Pinpoint the cell where the given text exists, returning its [x, y] midpoint coordinate. 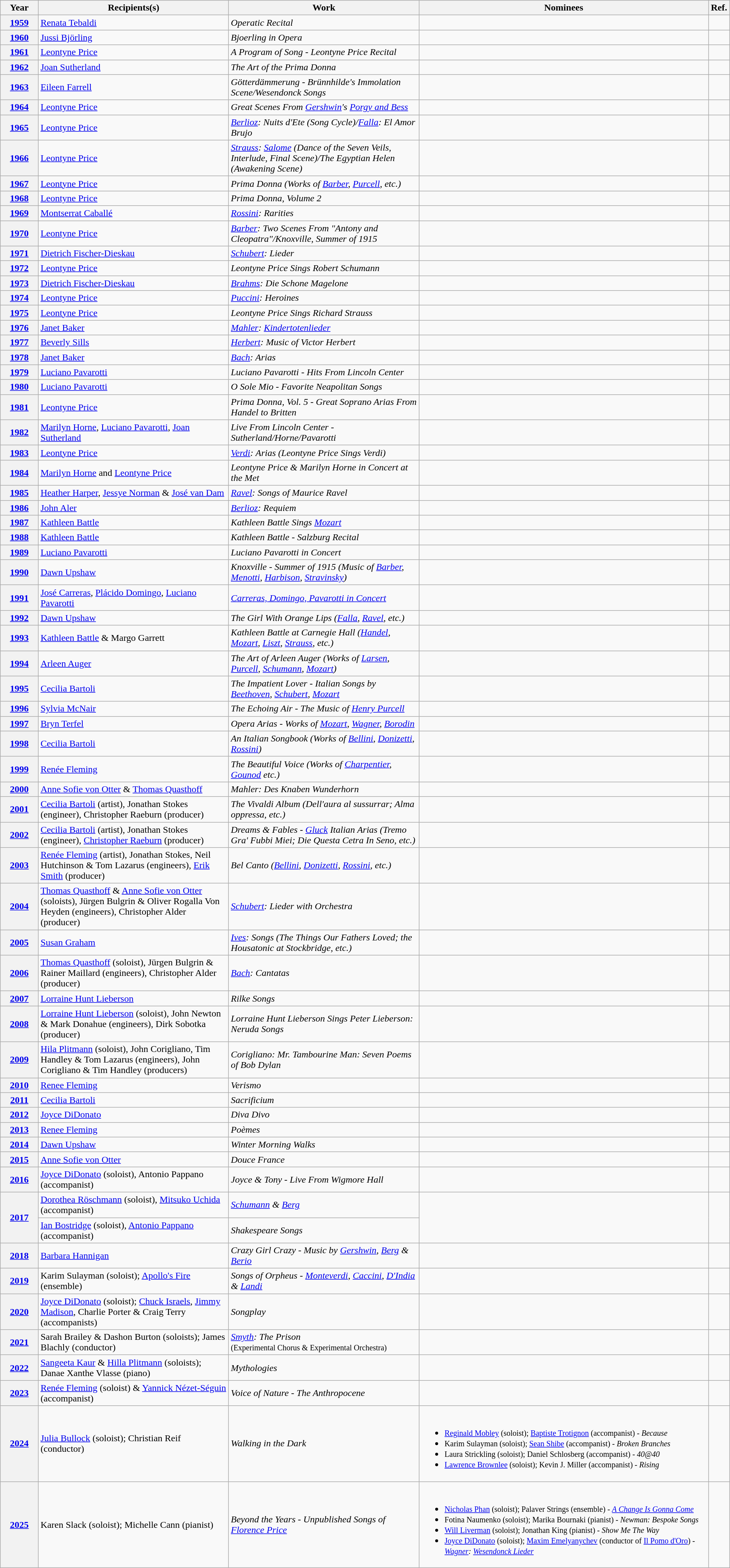
1983 [19, 452]
Schubert: Lieder [324, 254]
Joyce & Tony - Live From Wigmore Hall [324, 1180]
2017 [19, 1217]
Eileen Farrell [133, 87]
Kathleen Battle & Margo Garrett [133, 638]
Leontyne Price Sings Richard Strauss [324, 313]
1985 [19, 493]
Bryn Terfel [133, 724]
Corigliano: Mr. Tambourine Man: Seven Poems of Bob Dylan [324, 1060]
1977 [19, 342]
Prima Donna (Works of Barber, Purcell, etc.) [324, 183]
2002 [19, 835]
1976 [19, 328]
Walking in the Dark [324, 1444]
1964 [19, 107]
Mythologies [324, 1368]
Bach: Cantatas [324, 973]
Anne Sofie von Otter [133, 1159]
2022 [19, 1368]
Renée Fleming (soloist) & Yannick Nézet-Séguin (accompanist) [133, 1393]
1991 [19, 598]
Schubert: Lieder with Orchestra [324, 906]
Opera Arias - Works of Mozart, Wagner, Borodin [324, 724]
2011 [19, 1100]
2005 [19, 942]
1975 [19, 313]
John Aler [133, 507]
Heather Harper, Jessye Norman & José van Dam [133, 493]
Marilyn Horne, Luciano Pavarotti, Joan Sutherland [133, 432]
1980 [19, 387]
Bel Canto (Bellini, Donizetti, Rossini, etc.) [324, 866]
Knoxville - Summer of 1915 (Music of Barber, Menotti, Harbison, Stravinsky) [324, 573]
Renée Fleming (artist), Jonathan Stokes, Neil Hutchinson & Tom Lazarus (engineers), Erik Smith (producer) [133, 866]
Leontyne Price & Marilyn Horne in Concert at the Met [324, 473]
Operatic Recital [324, 23]
1967 [19, 183]
Thomas Quasthoff (soloist), Jürgen Bulgrin & Rainer Maillard (engineers), Christopher Alder (producer) [133, 973]
Nominees [564, 8]
Douce France [324, 1159]
2000 [19, 789]
An Italian Songbook (Works of Bellini, Donizetti, Rossini) [324, 743]
2010 [19, 1085]
Berlioz: Requiem [324, 507]
Lorraine Hunt Lieberson [133, 999]
1963 [19, 87]
Marilyn Horne and Leontyne Price [133, 473]
Joyce DiDonato [133, 1115]
2001 [19, 809]
2004 [19, 906]
Thomas Quasthoff & Anne Sofie von Otter (soloists), Jürgen Bulgrin & Oliver Rogalla Von Heyden (engineers), Christopher Alder (producer) [133, 906]
1994 [19, 663]
Beverly Sills [133, 342]
Kathleen Battle - Salzburg Recital [324, 537]
Live From Lincoln Center - Sutherland/Horne/Pavarotti [324, 432]
1966 [19, 158]
1992 [19, 618]
Luciano Pavarotti - Hits From Lincoln Center [324, 372]
Barber: Two Scenes From "Antony and Cleopatra"/Knoxville, Summer of 1915 [324, 233]
Luciano Pavarotti in Concert [324, 552]
Voice of Nature - The Anthropocene [324, 1393]
Renata Tebaldi [133, 23]
1960 [19, 37]
Ref. [719, 8]
Joan Sutherland [133, 67]
2016 [19, 1180]
Hila Plitmann (soloist), John Corigliano, Tim Handley & Tom Lazarus (engineers), John Corigliano & Tim Handley (producers) [133, 1060]
1973 [19, 283]
Anne Sofie von Otter & Thomas Quasthoff [133, 789]
1982 [19, 432]
Jussi Björling [133, 37]
Crazy Girl Crazy - Music by Gershwin, Berg & Berio [324, 1256]
1998 [19, 743]
Susan Graham [133, 942]
A Program of Song - Leontyne Price Recital [324, 52]
Brahms: Die Schone Magelone [324, 283]
Great Scenes From Gershwin's Porgy and Bess [324, 107]
1972 [19, 268]
José Carreras, Plácido Domingo, Luciano Pavarotti [133, 598]
Prima Donna, Vol. 5 - Great Soprano Arias From Handel to Britten [324, 407]
Schumann & Berg [324, 1204]
Verdi: Arias (Leontyne Price Sings Verdi) [324, 452]
Year [19, 8]
Sarah Brailey & Dashon Burton (soloists); James Blachly (conductor) [133, 1343]
The Echoing Air - The Music of Henry Purcell [324, 709]
Lorraine Hunt Lieberson Sings Peter Lieberson: Neruda Songs [324, 1024]
1984 [19, 473]
Rossini: Rarities [324, 213]
Prima Donna, Volume 2 [324, 198]
1996 [19, 709]
1968 [19, 198]
Diva Divo [324, 1115]
Songs of Orpheus - Monteverdi, Caccini, D'India & Landi [324, 1281]
2025 [19, 1524]
Leontyne Price Sings Robert Schumann [324, 268]
Strauss: Salome (Dance of the Seven Veils, Interlude, Final Scene)/The Egyptian Helen (Awakening Scene) [324, 158]
Berlioz: Nuits d'Ete (Song Cycle)/Falla: El Amor Brujo [324, 127]
Puccini: Heroines [324, 298]
1990 [19, 573]
Rilke Songs [324, 999]
Carreras, Domingo, Pavarotti in Concert [324, 598]
1997 [19, 724]
1969 [19, 213]
1981 [19, 407]
Verismo [324, 1085]
1986 [19, 507]
Götterdämmerung - Brünnhilde's Immolation Scene/Wesendonck Songs [324, 87]
Shakespeare Songs [324, 1230]
1993 [19, 638]
2007 [19, 999]
Ives: Songs (The Things Our Fathers Loved; the Housatonic at Stockbridge, etc.) [324, 942]
1965 [19, 127]
Bjoerling in Opera [324, 37]
Dorothea Röschmann (soloist), Mitsuko Uchida (accompanist) [133, 1204]
2012 [19, 1115]
Karim Sulayman (soloist); Apollo's Fire (ensemble) [133, 1281]
1989 [19, 552]
The Girl With Orange Lips (Falla, Ravel, etc.) [324, 618]
Poèmes [324, 1130]
Smyth: The Prison(Experimental Chorus & Experimental Orchestra) [324, 1343]
Ravel: Songs of Maurice Ravel [324, 493]
Kathleen Battle at Carnegie Hall (Handel, Mozart, Liszt, Strauss, etc.) [324, 638]
Dreams & Fables - Gluck Italian Arias (Tremo Gra' Fubbi Miei; Die Questa Cetra In Seno, etc.) [324, 835]
Joyce DiDonato (soloist), Antonio Pappano (accompanist) [133, 1180]
Karen Slack (soloist); Michelle Cann (pianist) [133, 1524]
1962 [19, 67]
The Beautiful Voice (Works of Charpentier, Gounod etc.) [324, 769]
2023 [19, 1393]
O Sole Mio - Favorite Neapolitan Songs [324, 387]
2019 [19, 1281]
The Art of Arleen Auger (Works of Larsen, Purcell, Schumann, Mozart) [324, 663]
The Art of the Prima Donna [324, 67]
Ian Bostridge (soloist), Antonio Pappano (accompanist) [133, 1230]
Bach: Arias [324, 357]
2006 [19, 973]
Montserrat Caballé [133, 213]
2014 [19, 1144]
Recipients(s) [133, 8]
1999 [19, 769]
Kathleen Battle Sings Mozart [324, 523]
2015 [19, 1159]
1978 [19, 357]
Sylvia McNair [133, 709]
2021 [19, 1343]
2003 [19, 866]
2009 [19, 1060]
Winter Morning Walks [324, 1144]
The Impatient Lover - Italian Songs by Beethoven, Schubert, Mozart [324, 689]
Songplay [324, 1312]
Barbara Hannigan [133, 1256]
Lorraine Hunt Lieberson (soloist), John Newton & Mark Donahue (engineers), Dirk Sobotka (producer) [133, 1024]
Renée Fleming [133, 769]
Joyce DiDonato (soloist); Chuck Israels, Jimmy Madison, Charlie Porter & Craig Terry (accompanists) [133, 1312]
1970 [19, 233]
Mahler: Des Knaben Wunderhorn [324, 789]
The Vivaldi Album (Dell'aura al sussurrar; Alma oppressa, etc.) [324, 809]
1961 [19, 52]
Arleen Auger [133, 663]
2018 [19, 1256]
1971 [19, 254]
2024 [19, 1444]
2008 [19, 1024]
Julia Bullock (soloist); Christian Reif (conductor) [133, 1444]
1959 [19, 23]
2013 [19, 1130]
Sangeeta Kaur & Hilla Plitmann (soloists); Danae Xanthe Vlasse (piano) [133, 1368]
1974 [19, 298]
Beyond the Years - Unpublished Songs of Florence Price [324, 1524]
1988 [19, 537]
Mahler: Kindertotenlieder [324, 328]
2020 [19, 1312]
1979 [19, 372]
Herbert: Music of Victor Herbert [324, 342]
1987 [19, 523]
Sacrificium [324, 1100]
Work [324, 8]
1995 [19, 689]
